Find where the given text appears and provide that cell's center as [X, Y] coordinate. 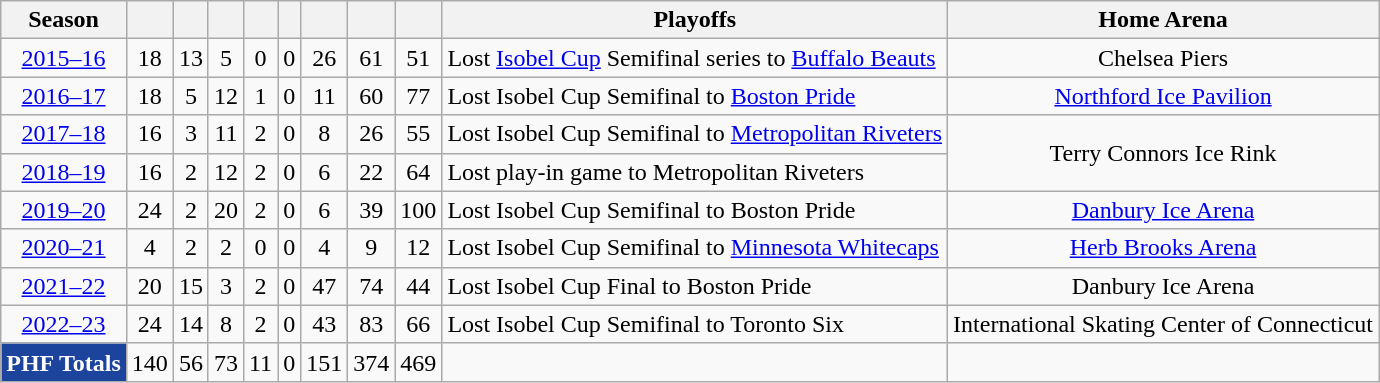
2016–17 [64, 96]
2022–23 [64, 324]
61 [372, 58]
140 [150, 362]
Lost Isobel Cup Semifinal to Minnesota Whitecaps [695, 248]
Lost play-in game to Metropolitan Riveters [695, 172]
Season [64, 20]
43 [324, 324]
Chelsea Piers [1164, 58]
469 [418, 362]
55 [418, 134]
2019–20 [64, 210]
Lost Isobel Cup Semifinal series to Buffalo Beauts [695, 58]
2015–16 [64, 58]
Playoffs [695, 20]
44 [418, 286]
56 [190, 362]
47 [324, 286]
22 [372, 172]
73 [226, 362]
1 [260, 96]
60 [372, 96]
Lost Isobel Cup Semifinal to Metropolitan Riveters [695, 134]
39 [372, 210]
Terry Connors Ice Rink [1164, 153]
13 [190, 58]
51 [418, 58]
PHF Totals [64, 362]
2017–18 [64, 134]
151 [324, 362]
2021–22 [64, 286]
2020–21 [64, 248]
64 [418, 172]
Lost Isobel Cup Semifinal to Toronto Six [695, 324]
Home Arena [1164, 20]
77 [418, 96]
14 [190, 324]
83 [372, 324]
15 [190, 286]
2018–19 [64, 172]
100 [418, 210]
Northford Ice Pavilion [1164, 96]
66 [418, 324]
9 [372, 248]
Herb Brooks Arena [1164, 248]
374 [372, 362]
Lost Isobel Cup Final to Boston Pride [695, 286]
74 [372, 286]
International Skating Center of Connecticut [1164, 324]
